Determine the (X, Y) coordinate at the center of the cell enclosing the given text.  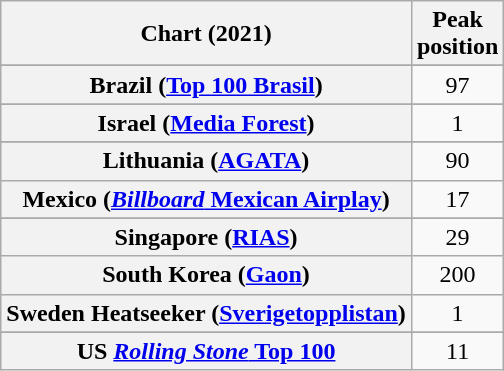
97 (457, 85)
South Korea (Gaon) (206, 275)
Mexico (Billboard Mexican Airplay) (206, 199)
Brazil (Top 100 Brasil) (206, 85)
Peakposition (457, 34)
29 (457, 237)
200 (457, 275)
Chart (2021) (206, 34)
11 (457, 351)
17 (457, 199)
Sweden Heatseeker (Sverigetopplistan) (206, 313)
Israel (Media Forest) (206, 123)
Lithuania (AGATA) (206, 161)
Singapore (RIAS) (206, 237)
90 (457, 161)
US Rolling Stone Top 100 (206, 351)
